Provide the (x, y) coordinate of the cell's center where the given text is located.  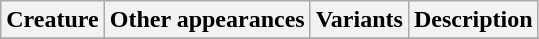
Description (473, 20)
Variants (359, 20)
Other appearances (207, 20)
Creature (52, 20)
